Scan for the cell matching the given text and deliver its [x, y] coordinate at center. 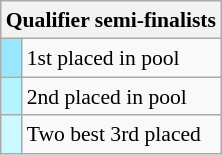
Qualifier semi-finalists [111, 20]
2nd placed in pool [122, 97]
1st placed in pool [122, 58]
Two best 3rd placed [122, 135]
